From the cell containing the given text, extract its center point as [x, y] coordinate. 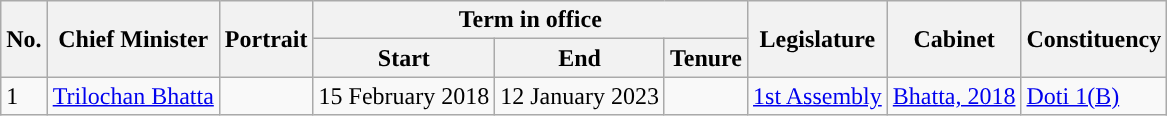
1 [24, 96]
Term in office [530, 20]
Doti 1(B) [1094, 96]
Portrait [266, 39]
12 January 2023 [580, 96]
Chief Minister [133, 39]
Start [404, 58]
End [580, 58]
Cabinet [954, 39]
Tenure [706, 58]
1st Assembly [818, 96]
Constituency [1094, 39]
15 February 2018 [404, 96]
Trilochan Bhatta [133, 96]
Legislature [818, 39]
No. [24, 39]
Bhatta, 2018 [954, 96]
